Find where the given text appears and provide that cell's center as [x, y] coordinate. 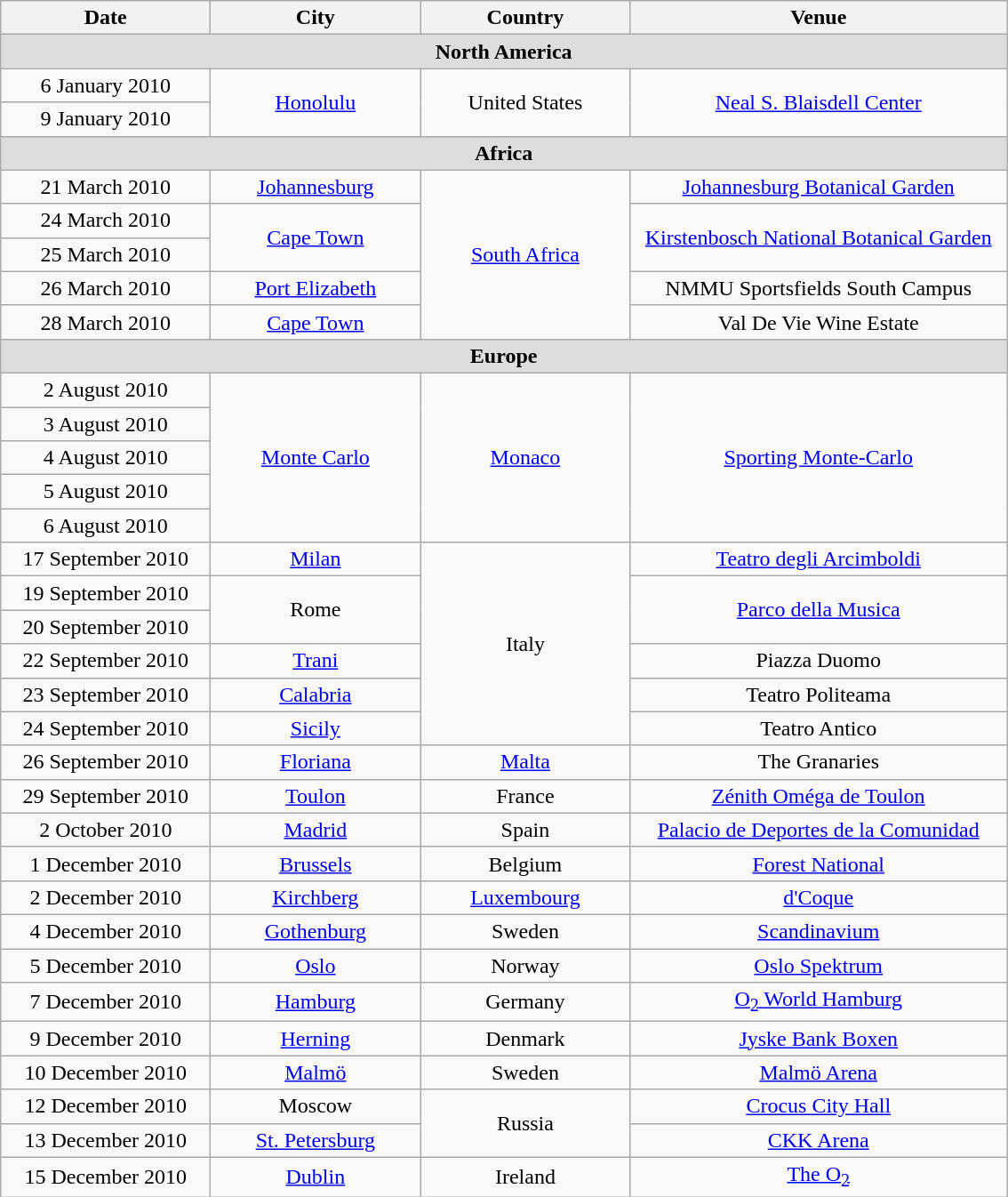
15 December 2010 [106, 1177]
Rome [316, 610]
Spain [525, 830]
Sporting Monte-Carlo [819, 457]
The O2 [819, 1177]
Palacio de Deportes de la Comunidad [819, 830]
Kirstenbosch National Botanical Garden [819, 237]
Malta [525, 762]
17 September 2010 [106, 559]
Brussels [316, 864]
Moscow [316, 1106]
South Africa [525, 254]
Forest National [819, 864]
Belgium [525, 864]
Monte Carlo [316, 457]
Germany [525, 1002]
6 August 2010 [106, 526]
Date [106, 18]
Country [525, 18]
North America [504, 52]
Dublin [316, 1177]
1 December 2010 [106, 864]
Johannesburg [316, 187]
10 December 2010 [106, 1072]
Africa [504, 153]
Russia [525, 1123]
Teatro degli Arcimboldi [819, 559]
Toulon [316, 796]
Malmö Arena [819, 1072]
19 September 2010 [106, 593]
O2 World Hamburg [819, 1002]
Italy [525, 644]
Honolulu [316, 102]
29 September 2010 [106, 796]
St. Petersburg [316, 1140]
City [316, 18]
Milan [316, 559]
26 March 2010 [106, 288]
4 December 2010 [106, 931]
Crocus City Hall [819, 1106]
13 December 2010 [106, 1140]
Jyske Bank Boxen [819, 1039]
7 December 2010 [106, 1002]
5 August 2010 [106, 492]
Teatro Politeama [819, 695]
24 September 2010 [106, 728]
Calabria [316, 695]
Gothenburg [316, 931]
Oslo [316, 965]
CKK Arena [819, 1140]
2 October 2010 [106, 830]
NMMU Sportsfields South Campus [819, 288]
3 August 2010 [106, 424]
Malmö [316, 1072]
The Granaries [819, 762]
Venue [819, 18]
Oslo Spektrum [819, 965]
Sicily [316, 728]
Teatro Antico [819, 728]
Ireland [525, 1177]
Scandinavium [819, 931]
5 December 2010 [106, 965]
Monaco [525, 457]
23 September 2010 [106, 695]
22 September 2010 [106, 661]
Piazza Duomo [819, 661]
Floriana [316, 762]
9 December 2010 [106, 1039]
4 August 2010 [106, 458]
Val De Vie Wine Estate [819, 322]
Kirchberg [316, 897]
21 March 2010 [106, 187]
Trani [316, 661]
12 December 2010 [106, 1106]
2 August 2010 [106, 390]
9 January 2010 [106, 119]
Madrid [316, 830]
Neal S. Blaisdell Center [819, 102]
Johannesburg Botanical Garden [819, 187]
United States [525, 102]
28 March 2010 [106, 322]
Norway [525, 965]
2 December 2010 [106, 897]
25 March 2010 [106, 254]
Europe [504, 356]
6 January 2010 [106, 85]
24 March 2010 [106, 221]
26 September 2010 [106, 762]
France [525, 796]
Denmark [525, 1039]
Luxembourg [525, 897]
20 September 2010 [106, 627]
Hamburg [316, 1002]
d'Coque [819, 897]
Parco della Musica [819, 610]
Zénith Oméga de Toulon [819, 796]
Port Elizabeth [316, 288]
Herning [316, 1039]
